Determine the [X, Y] coordinate at the center of the cell enclosing the given text.  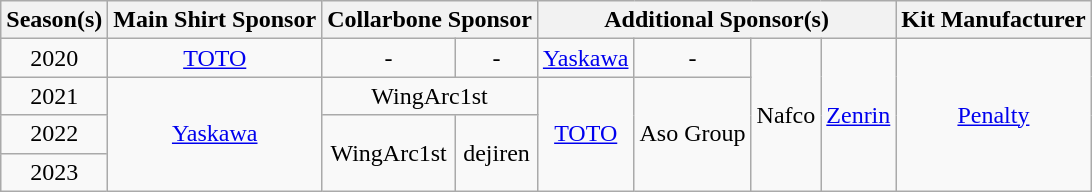
Season(s) [54, 20]
Kit Manufacturer [994, 20]
dejiren [497, 153]
2021 [54, 96]
2023 [54, 172]
Penalty [994, 115]
Collarbone Sponsor [430, 20]
Aso Group [692, 134]
2020 [54, 58]
Additional Sponsor(s) [716, 20]
2022 [54, 134]
Zenrin [858, 115]
Main Shirt Sponsor [215, 20]
Nafco [786, 115]
